Identify which cell holds the provided text, then report its (X, Y) central coordinate. 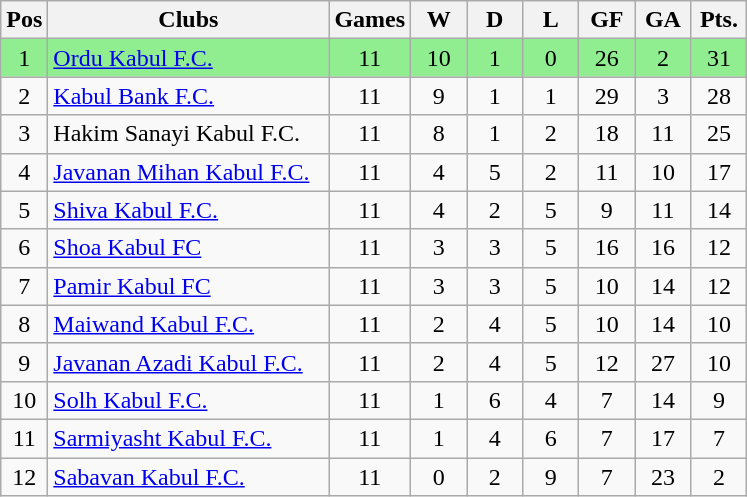
Shoa Kabul FC (188, 248)
28 (719, 96)
Games (370, 20)
GA (663, 20)
Hakim Sanayi Kabul F.C. (188, 134)
23 (663, 477)
Ordu Kabul F.C. (188, 58)
Pamir Kabul FC (188, 286)
Sabavan Kabul F.C. (188, 477)
W (439, 20)
GF (607, 20)
Sarmiyasht Kabul F.C. (188, 438)
29 (607, 96)
31 (719, 58)
Clubs (188, 20)
Maiwand Kabul F.C. (188, 324)
D (495, 20)
Javanan Mihan Kabul F.C. (188, 172)
Shiva Kabul F.C. (188, 210)
Pos (24, 20)
Javanan Azadi Kabul F.C. (188, 362)
25 (719, 134)
Kabul Bank F.C. (188, 96)
L (551, 20)
Solh Kabul F.C. (188, 400)
27 (663, 362)
Pts. (719, 20)
26 (607, 58)
18 (607, 134)
